Return the (x, y) coordinate for the center point of the cell that contains the specified text.  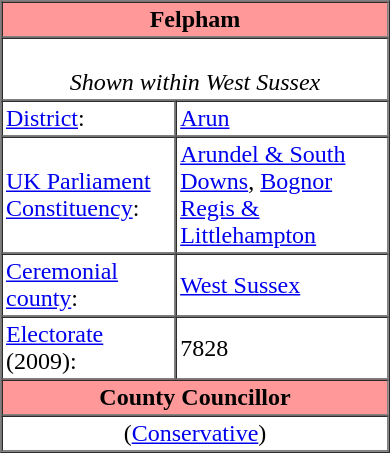
7828 (282, 348)
Ceremonial county: (89, 286)
Felpham (196, 20)
Arun (282, 118)
Electorate (2009): (89, 348)
Shown within West Sussex (196, 70)
County Councillor (196, 398)
UK Parliament Constituency: (89, 194)
West Sussex (282, 286)
Arundel & South Downs, Bognor Regis & Littlehampton (282, 194)
(Conservative) (196, 434)
District: (89, 118)
